Search for the cell housing the specified text and yield its (X, Y) center coordinate. 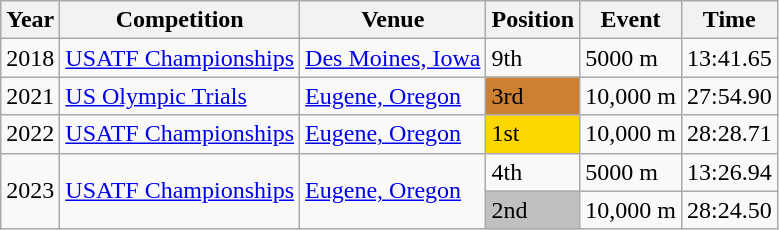
Position (533, 20)
9th (533, 58)
Des Moines, Iowa (393, 58)
2021 (30, 96)
2nd (533, 210)
28:28.71 (729, 134)
2022 (30, 134)
27:54.90 (729, 96)
28:24.50 (729, 210)
Event (631, 20)
Venue (393, 20)
13:26.94 (729, 172)
2023 (30, 191)
Year (30, 20)
4th (533, 172)
3rd (533, 96)
1st (533, 134)
2018 (30, 58)
Competition (180, 20)
Time (729, 20)
13:41.65 (729, 58)
US Olympic Trials (180, 96)
